Output the [X, Y] coordinate of the center of the cell containing the given text.  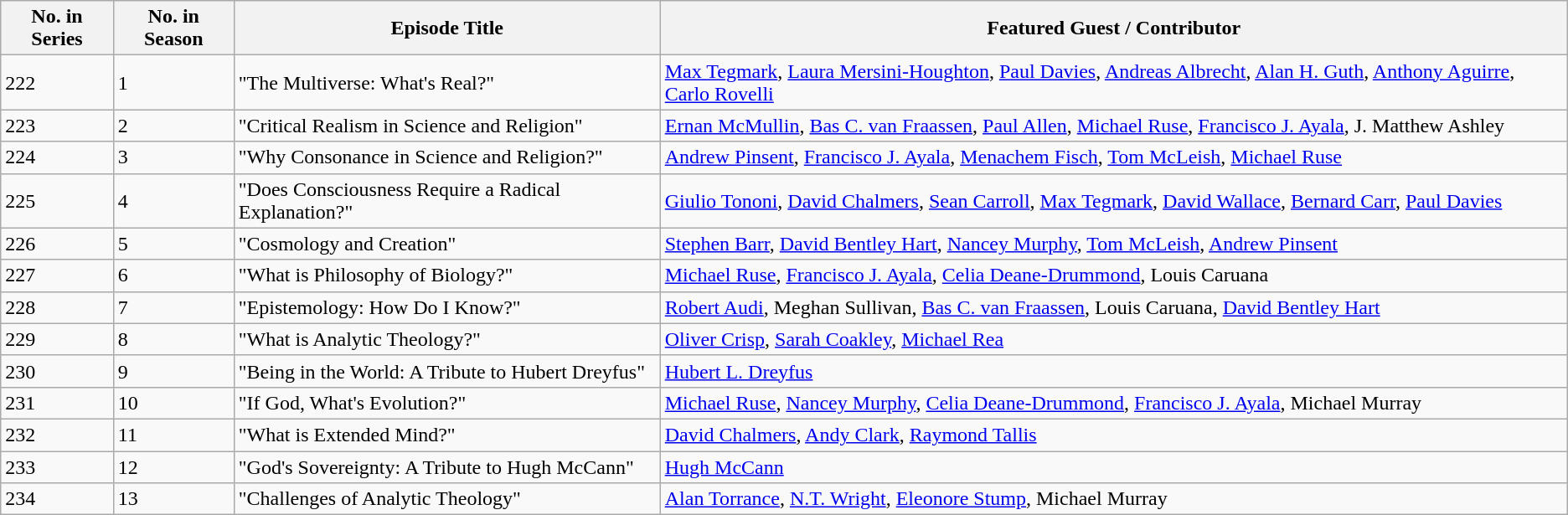
233 [57, 466]
2 [173, 126]
Giulio Tononi, David Chalmers, Sean Carroll, Max Tegmark, David Wallace, Bernard Carr, Paul Davies [1114, 201]
13 [173, 499]
David Chalmers, Andy Clark, Raymond Tallis [1114, 435]
"What is Philosophy of Biology?" [447, 276]
229 [57, 339]
Michael Ruse, Francisco J. Ayala, Celia Deane-Drummond, Louis Caruana [1114, 276]
225 [57, 201]
4 [173, 201]
5 [173, 244]
12 [173, 466]
3 [173, 157]
"What is Analytic Theology?" [447, 339]
"If God, What's Evolution?" [447, 403]
"Critical Realism in Science and Religion" [447, 126]
No. in Series [57, 28]
226 [57, 244]
228 [57, 307]
11 [173, 435]
231 [57, 403]
10 [173, 403]
"Being in the World: A Tribute to Hubert Dreyfus" [447, 371]
"The Multiverse: What's Real?" [447, 82]
234 [57, 499]
"What is Extended Mind?" [447, 435]
Featured Guest / Contributor [1114, 28]
Michael Ruse, Nancey Murphy, Celia Deane-Drummond, Francisco J. Ayala, Michael Murray [1114, 403]
6 [173, 276]
"Challenges of Analytic Theology" [447, 499]
"Why Consonance in Science and Religion?" [447, 157]
230 [57, 371]
Episode Title [447, 28]
8 [173, 339]
Hubert L. Dreyfus [1114, 371]
Ernan McMullin, Bas C. van Fraassen, Paul Allen, Michael Ruse, Francisco J. Ayala, J. Matthew Ashley [1114, 126]
Hugh McCann [1114, 466]
"Epistemology: How Do I Know?" [447, 307]
"Does Consciousness Require a Radical Explanation?" [447, 201]
"Cosmology and Creation" [447, 244]
No. in Season [173, 28]
223 [57, 126]
Andrew Pinsent, Francisco J. Ayala, Menachem Fisch, Tom McLeish, Michael Ruse [1114, 157]
7 [173, 307]
232 [57, 435]
Stephen Barr, David Bentley Hart, Nancey Murphy, Tom McLeish, Andrew Pinsent [1114, 244]
Robert Audi, Meghan Sullivan, Bas C. van Fraassen, Louis Caruana, David Bentley Hart [1114, 307]
224 [57, 157]
1 [173, 82]
Oliver Crisp, Sarah Coakley, Michael Rea [1114, 339]
Alan Torrance, N.T. Wright, Eleonore Stump, Michael Murray [1114, 499]
Max Tegmark, Laura Mersini-Houghton, Paul Davies, Andreas Albrecht, Alan H. Guth, Anthony Aguirre, Carlo Rovelli [1114, 82]
227 [57, 276]
9 [173, 371]
"God's Sovereignty: A Tribute to Hugh McCann" [447, 466]
222 [57, 82]
